Find where the given text appears and provide that cell's center as [X, Y] coordinate. 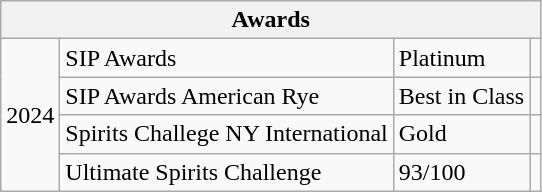
Awards [271, 20]
Gold [461, 134]
Platinum [461, 58]
2024 [30, 115]
SIP Awards American Rye [226, 96]
Best in Class [461, 96]
Ultimate Spirits Challenge [226, 172]
SIP Awards [226, 58]
93/100 [461, 172]
Spirits Challege NY International [226, 134]
